Search for the cell housing the specified text and yield its [X, Y] center coordinate. 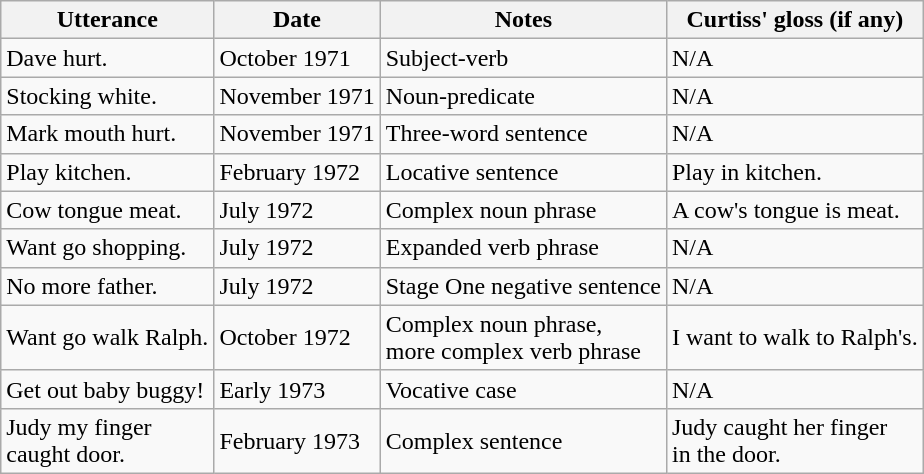
Cow tongue meat. [108, 210]
A cow's tongue is meat. [794, 210]
February 1972 [297, 172]
Mark mouth hurt. [108, 134]
Play kitchen. [108, 172]
Subject-verb [523, 58]
Want go walk Ralph. [108, 338]
October 1972 [297, 338]
Judy my fingercaught door. [108, 440]
Dave hurt. [108, 58]
Complex noun phrase,more complex verb phrase [523, 338]
Get out baby buggy! [108, 389]
Expanded verb phrase [523, 248]
Want go shopping. [108, 248]
Locative sentence [523, 172]
No more father. [108, 286]
Date [297, 20]
Early 1973 [297, 389]
Notes [523, 20]
Complex sentence [523, 440]
Curtiss' gloss (if any) [794, 20]
Play in kitchen. [794, 172]
Complex noun phrase [523, 210]
Judy caught her fingerin the door. [794, 440]
Stocking white. [108, 96]
Vocative case [523, 389]
I want to walk to Ralph's. [794, 338]
Utterance [108, 20]
October 1971 [297, 58]
Three-word sentence [523, 134]
Noun-predicate [523, 96]
February 1973 [297, 440]
Stage One negative sentence [523, 286]
